Provide the (x, y) coordinate of the cell's center where the given text is located.  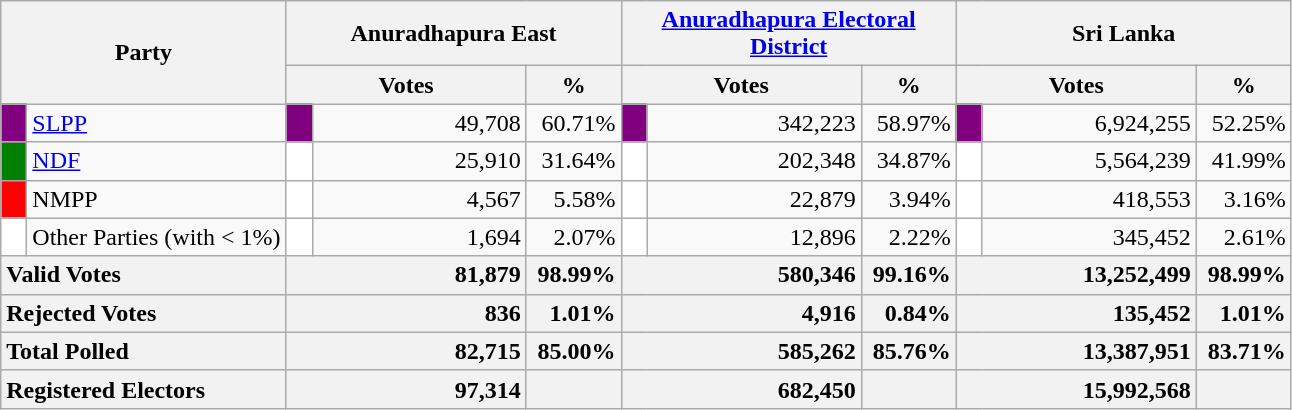
5,564,239 (1089, 161)
Other Parties (with < 1%) (156, 237)
Rejected Votes (144, 313)
2.61% (1244, 237)
418,553 (1089, 199)
0.84% (908, 313)
3.94% (908, 199)
Anuradhapura Electoral District (788, 34)
12,896 (754, 237)
NMPP (156, 199)
4,916 (741, 313)
5.58% (574, 199)
41.99% (1244, 161)
25,910 (419, 161)
2.22% (908, 237)
31.64% (574, 161)
13,252,499 (1076, 275)
97,314 (406, 389)
4,567 (419, 199)
Registered Electors (144, 389)
34.87% (908, 161)
13,387,951 (1076, 351)
22,879 (754, 199)
82,715 (406, 351)
585,262 (741, 351)
52.25% (1244, 123)
49,708 (419, 123)
85.76% (908, 351)
SLPP (156, 123)
1,694 (419, 237)
Sri Lanka (1124, 34)
Valid Votes (144, 275)
Total Polled (144, 351)
6,924,255 (1089, 123)
Anuradhapura East (454, 34)
135,452 (1076, 313)
Party (144, 52)
580,346 (741, 275)
342,223 (754, 123)
99.16% (908, 275)
81,879 (406, 275)
345,452 (1089, 237)
NDF (156, 161)
58.97% (908, 123)
202,348 (754, 161)
836 (406, 313)
15,992,568 (1076, 389)
682,450 (741, 389)
60.71% (574, 123)
2.07% (574, 237)
85.00% (574, 351)
3.16% (1244, 199)
83.71% (1244, 351)
